Extract the (x, y) coordinate from the center of the cell holding the provided text.  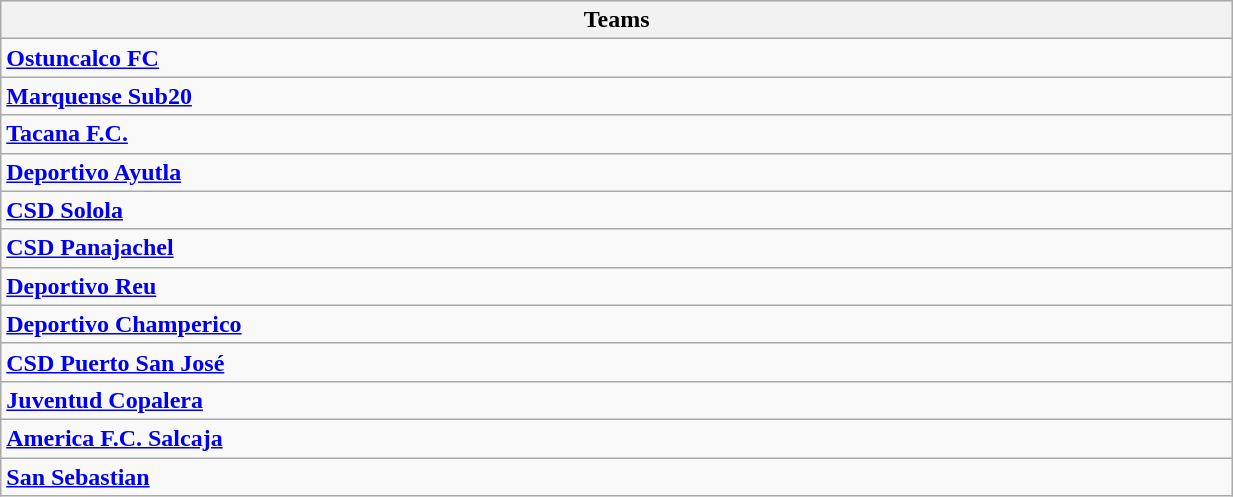
Juventud Copalera (617, 400)
San Sebastian (617, 477)
CSD Panajachel (617, 248)
Deportivo Champerico (617, 324)
Ostuncalco FC (617, 58)
America F.C. Salcaja (617, 438)
Teams (617, 20)
CSD Puerto San José (617, 362)
CSD Solola (617, 210)
Tacana F.C. (617, 134)
Marquense Sub20 (617, 96)
Deportivo Reu (617, 286)
Deportivo Ayutla (617, 172)
